Return the [x, y] coordinate for the center point of the cell that contains the specified text.  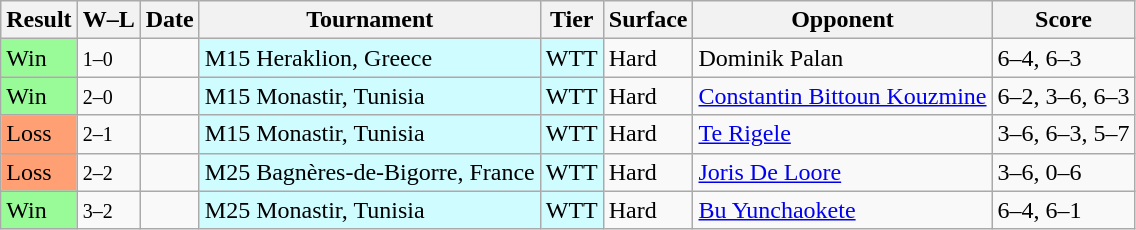
M25 Monastir, Tunisia [370, 210]
Opponent [842, 20]
3–6, 6–3, 5–7 [1064, 134]
Tournament [370, 20]
2–2 [108, 172]
Result [39, 20]
M25 Bagnères-de-Bigorre, France [370, 172]
3–2 [108, 210]
Surface [648, 20]
2–1 [108, 134]
Te Rigele [842, 134]
Bu Yunchaokete [842, 210]
M15 Heraklion, Greece [370, 58]
6–2, 3–6, 6–3 [1064, 96]
6–4, 6–1 [1064, 210]
1–0 [108, 58]
Dominik Palan [842, 58]
W–L [108, 20]
3–6, 0–6 [1064, 172]
Joris De Loore [842, 172]
Date [170, 20]
6–4, 6–3 [1064, 58]
2–0 [108, 96]
Constantin Bittoun Kouzmine [842, 96]
Score [1064, 20]
Tier [572, 20]
